Capture the cell that displays the provided text and extract its [X, Y] central coordinate. 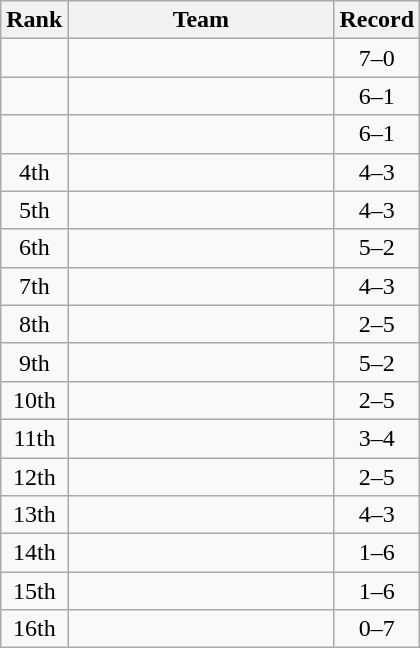
14th [34, 553]
8th [34, 324]
16th [34, 629]
Rank [34, 20]
Record [377, 20]
15th [34, 591]
9th [34, 362]
13th [34, 515]
0–7 [377, 629]
7–0 [377, 58]
5th [34, 210]
3–4 [377, 438]
10th [34, 400]
Team [201, 20]
7th [34, 286]
4th [34, 172]
11th [34, 438]
6th [34, 248]
12th [34, 477]
